Locate the cell with the specified text and output its (X, Y) center coordinate. 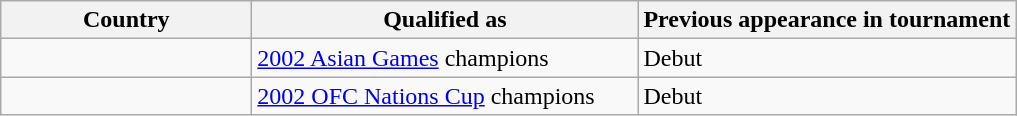
2002 Asian Games champions (445, 58)
2002 OFC Nations Cup champions (445, 96)
Previous appearance in tournament (827, 20)
Country (126, 20)
Qualified as (445, 20)
